Find where the given text appears and provide that cell's center as [x, y] coordinate. 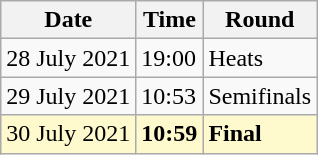
19:00 [170, 58]
Semifinals [260, 96]
29 July 2021 [68, 96]
28 July 2021 [68, 58]
Time [170, 20]
10:59 [170, 134]
30 July 2021 [68, 134]
Date [68, 20]
Final [260, 134]
Heats [260, 58]
10:53 [170, 96]
Round [260, 20]
